Return the (X, Y) coordinate for the center point of the cell that contains the specified text.  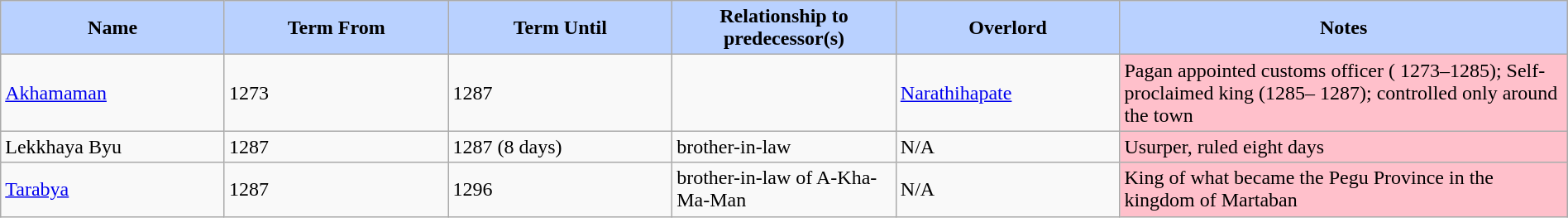
Tarabya (112, 189)
Pagan appointed customs officer ( 1273–1285); Self-proclaimed king (1285– 1287); controlled only around the town (1343, 93)
brother-in-law of A-Kha-Ma-Man (784, 189)
Relationship to predecessor(s) (784, 28)
1287 (8 days) (561, 147)
King of what became the Pegu Province in the kingdom of Martaban (1343, 189)
Overlord (1007, 28)
Narathihapate (1007, 93)
1296 (561, 189)
Usurper, ruled eight days (1343, 147)
Term From (336, 28)
Term Until (561, 28)
1273 (336, 93)
Name (112, 28)
Notes (1343, 28)
Lekkhaya Byu (112, 147)
Akhamaman (112, 93)
brother-in-law (784, 147)
